Output the [x, y] coordinate of the center of the cell containing the given text.  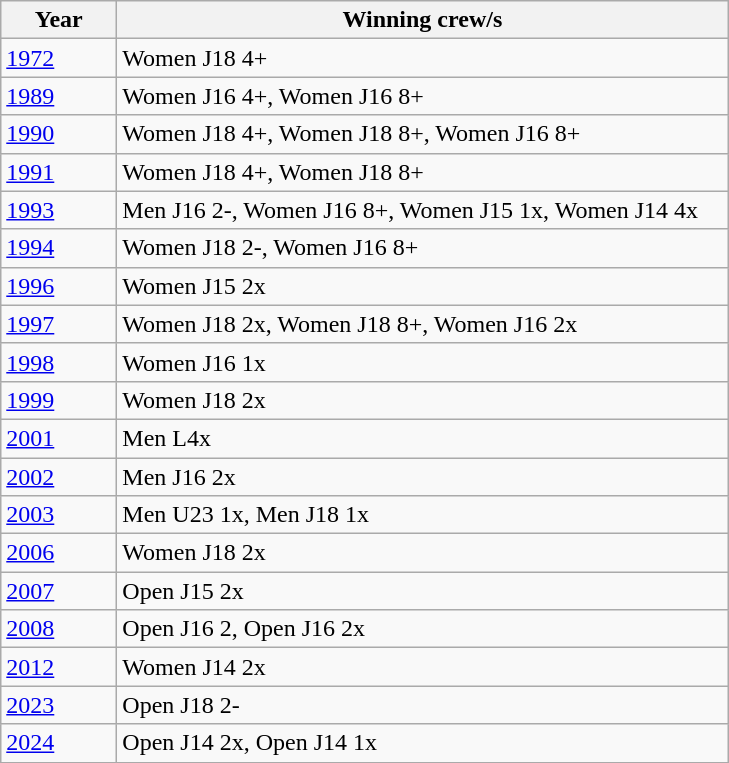
Women J16 4+, Women J16 8+ [422, 96]
2003 [59, 515]
2001 [59, 438]
Women J18 2x, Women J18 8+, Women J16 2x [422, 324]
2007 [59, 591]
1994 [59, 248]
Open J16 2, Open J16 2x [422, 629]
1999 [59, 400]
Open J14 2x, Open J14 1x [422, 743]
1989 [59, 96]
Women J16 1x [422, 362]
Men L4x [422, 438]
Men U23 1x, Men J18 1x [422, 515]
1990 [59, 134]
Women J18 4+ [422, 58]
2024 [59, 743]
Women J18 4+, Women J18 8+, Women J16 8+ [422, 134]
2002 [59, 477]
Women J18 4+, Women J18 8+ [422, 172]
Men J16 2-, Women J16 8+, Women J15 1x, Women J14 4x [422, 210]
Women J15 2x [422, 286]
2012 [59, 667]
1997 [59, 324]
Open J18 2- [422, 705]
1972 [59, 58]
2008 [59, 629]
1996 [59, 286]
Women J18 2-, Women J16 8+ [422, 248]
2023 [59, 705]
1993 [59, 210]
Women J14 2x [422, 667]
1998 [59, 362]
Men J16 2x [422, 477]
1991 [59, 172]
Open J15 2x [422, 591]
Winning crew/s [422, 20]
2006 [59, 553]
Year [59, 20]
